Identify which cell holds the provided text, then report its [X, Y] central coordinate. 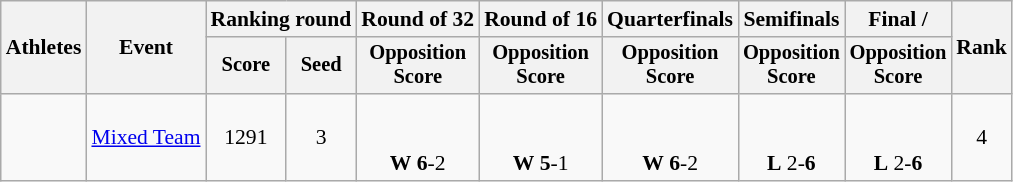
Round of 16 [540, 19]
1291 [246, 138]
Athletes [44, 48]
4 [982, 138]
Semifinals [792, 19]
Rank [982, 48]
Event [146, 48]
Mixed Team [146, 138]
Final / [898, 19]
W 5-1 [540, 138]
Seed [321, 66]
Quarterfinals [670, 19]
Score [246, 66]
Ranking round [282, 19]
3 [321, 138]
Round of 32 [418, 19]
